Extract the [X, Y] coordinate from the center of the cell holding the provided text.  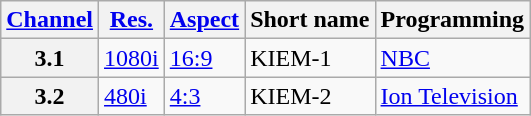
Ion Television [452, 96]
Channel [50, 20]
Res. [132, 20]
KIEM-2 [310, 96]
Aspect [204, 20]
3.1 [50, 58]
Programming [452, 20]
3.2 [50, 96]
NBC [452, 58]
1080i [132, 58]
480i [132, 96]
4:3 [204, 96]
KIEM-1 [310, 58]
16:9 [204, 58]
Short name [310, 20]
